Detect which cell encompasses the target text, then output its (x, y) center coordinate. 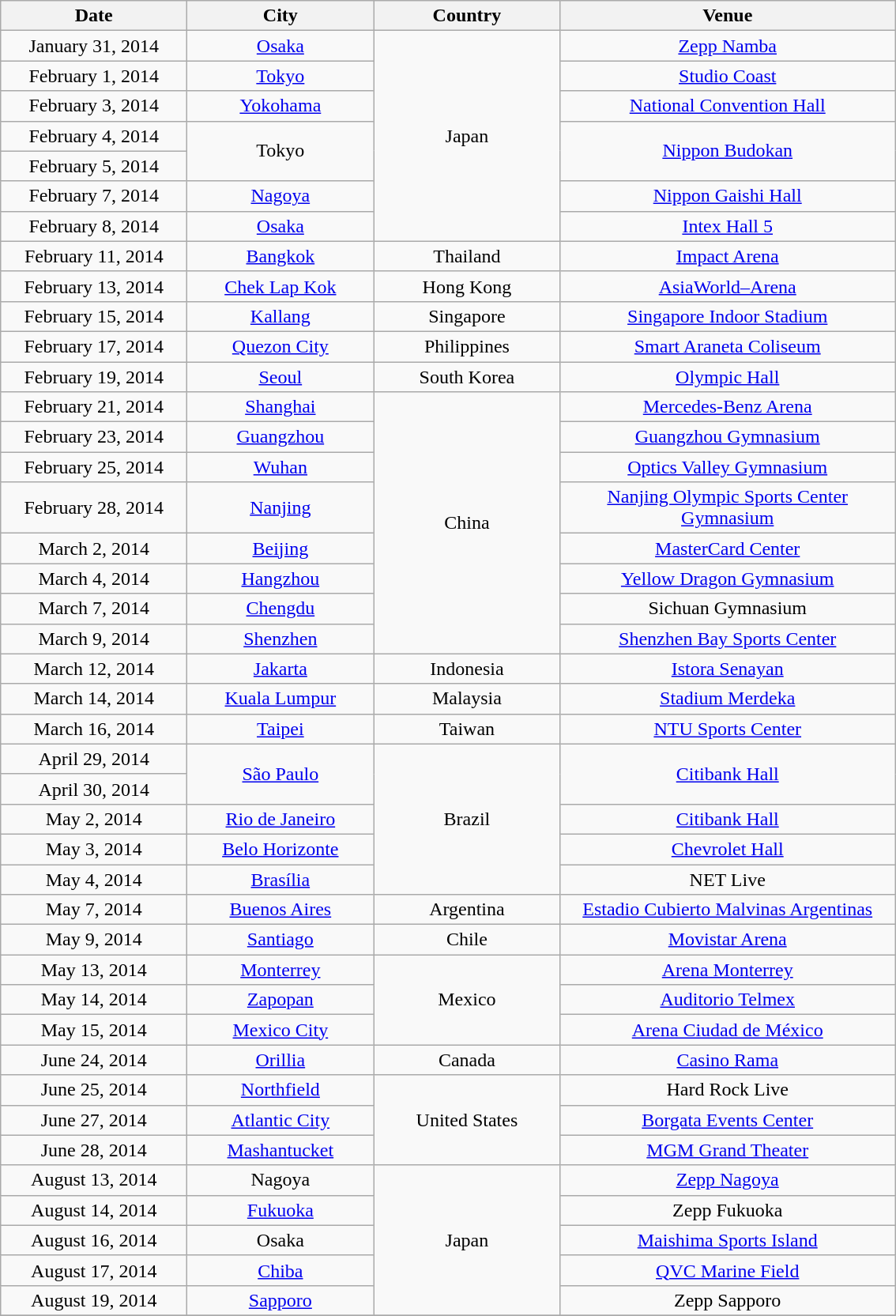
March 16, 2014 (94, 729)
Hard Rock Live (728, 1090)
Yellow Dragon Gymnasium (728, 579)
Stadium Merdeka (728, 699)
Kallang (280, 316)
Quezon City (280, 346)
August 13, 2014 (94, 1180)
June 27, 2014 (94, 1120)
Shenzhen (280, 639)
MasterCard Center (728, 549)
Sapporo (280, 1300)
June 24, 2014 (94, 1060)
February 15, 2014 (94, 316)
February 28, 2014 (94, 507)
Taipei (280, 729)
August 17, 2014 (94, 1270)
August 16, 2014 (94, 1240)
Chek Lap Kok (280, 286)
Orillia (280, 1060)
March 12, 2014 (94, 669)
NTU Sports Center (728, 729)
June 28, 2014 (94, 1150)
Estadio Cubierto Malvinas Argentinas (728, 910)
Argentina (467, 910)
Belo Horizonte (280, 849)
Zepp Fukuoka (728, 1210)
February 8, 2014 (94, 226)
Nanjing Olympic Sports Center Gymnasium (728, 507)
Fukuoka (280, 1210)
Zepp Sapporo (728, 1300)
March 9, 2014 (94, 639)
Brazil (467, 819)
May 14, 2014 (94, 1000)
Nippon Budokan (728, 151)
Casino Rama (728, 1060)
Country (467, 16)
February 19, 2014 (94, 377)
Zepp Nagoya (728, 1180)
May 3, 2014 (94, 849)
Mercedes-Benz Arena (728, 407)
Bangkok (280, 256)
Borgata Events Center (728, 1120)
Nippon Gaishi Hall (728, 196)
February 13, 2014 (94, 286)
Monterrey (280, 970)
Zapopan (280, 1000)
January 31, 2014 (94, 46)
Singapore (467, 316)
Shanghai (280, 407)
February 4, 2014 (94, 136)
May 15, 2014 (94, 1030)
Hong Kong (467, 286)
Arena Ciudad de México (728, 1030)
São Paulo (280, 774)
Jakarta (280, 669)
Taiwan (467, 729)
Intex Hall 5 (728, 226)
March 7, 2014 (94, 609)
Optics Valley Gymnasium (728, 467)
March 2, 2014 (94, 549)
May 9, 2014 (94, 940)
Mexico City (280, 1030)
Smart Araneta Coliseum (728, 346)
Northfield (280, 1090)
February 3, 2014 (94, 106)
Mexico (467, 1000)
Auditorio Telmex (728, 1000)
Singapore Indoor Stadium (728, 316)
National Convention Hall (728, 106)
Olympic Hall (728, 377)
Chiba (280, 1270)
Kuala Lumpur (280, 699)
Maishima Sports Island (728, 1240)
Brasília (280, 880)
February 11, 2014 (94, 256)
June 25, 2014 (94, 1090)
AsiaWorld–Arena (728, 286)
August 14, 2014 (94, 1210)
February 1, 2014 (94, 76)
NET Live (728, 880)
Istora Senayan (728, 669)
May 2, 2014 (94, 819)
Guangzhou (280, 437)
QVC Marine Field (728, 1270)
February 25, 2014 (94, 467)
Chengdu (280, 609)
Shenzhen Bay Sports Center (728, 639)
Philippines (467, 346)
Malaysia (467, 699)
February 21, 2014 (94, 407)
Santiago (280, 940)
Rio de Janeiro (280, 819)
August 19, 2014 (94, 1300)
Movistar Arena (728, 940)
MGM Grand Theater (728, 1150)
May 4, 2014 (94, 880)
Nanjing (280, 507)
April 29, 2014 (94, 759)
March 14, 2014 (94, 699)
April 30, 2014 (94, 789)
Buenos Aires (280, 910)
Studio Coast (728, 76)
Thailand (467, 256)
Seoul (280, 377)
February 5, 2014 (94, 166)
Date (94, 16)
United States (467, 1120)
Chevrolet Hall (728, 849)
City (280, 16)
May 7, 2014 (94, 910)
Venue (728, 16)
Chile (467, 940)
China (467, 523)
Wuhan (280, 467)
Yokohama (280, 106)
February 23, 2014 (94, 437)
Mashantucket (280, 1150)
Atlantic City (280, 1120)
March 4, 2014 (94, 579)
South Korea (467, 377)
February 7, 2014 (94, 196)
Hangzhou (280, 579)
May 13, 2014 (94, 970)
Guangzhou Gymnasium (728, 437)
Indonesia (467, 669)
Beijing (280, 549)
Impact Arena (728, 256)
Arena Monterrey (728, 970)
February 17, 2014 (94, 346)
Zepp Namba (728, 46)
Canada (467, 1060)
Sichuan Gymnasium (728, 609)
